Output the (X, Y) coordinate of the center of the cell containing the given text.  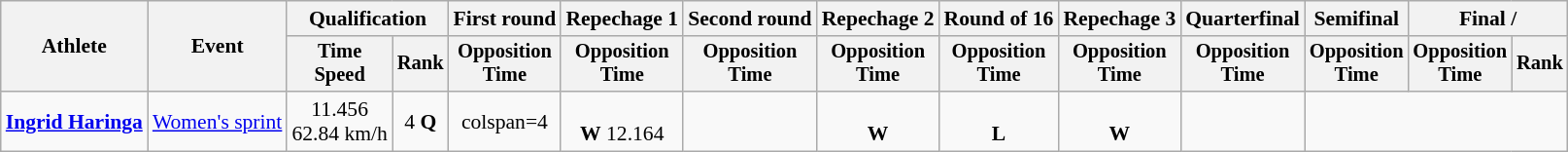
Quarterfinal (1243, 19)
Round of 16 (999, 19)
Qualification (367, 19)
Ingrid Haringa (74, 121)
Semifinal (1356, 19)
TimeSpeed (339, 64)
4 Q (421, 121)
Repechage 2 (878, 19)
Repechage 1 (622, 19)
First round (504, 19)
Final / (1487, 19)
11.45662.84 km/h (339, 121)
Athlete (74, 47)
Women's sprint (218, 121)
Event (218, 47)
Repechage 3 (1119, 19)
W 12.164 (622, 121)
L (999, 121)
colspan=4 (504, 121)
Second round (750, 19)
